Locate the cell with the specified text and output its (x, y) center coordinate. 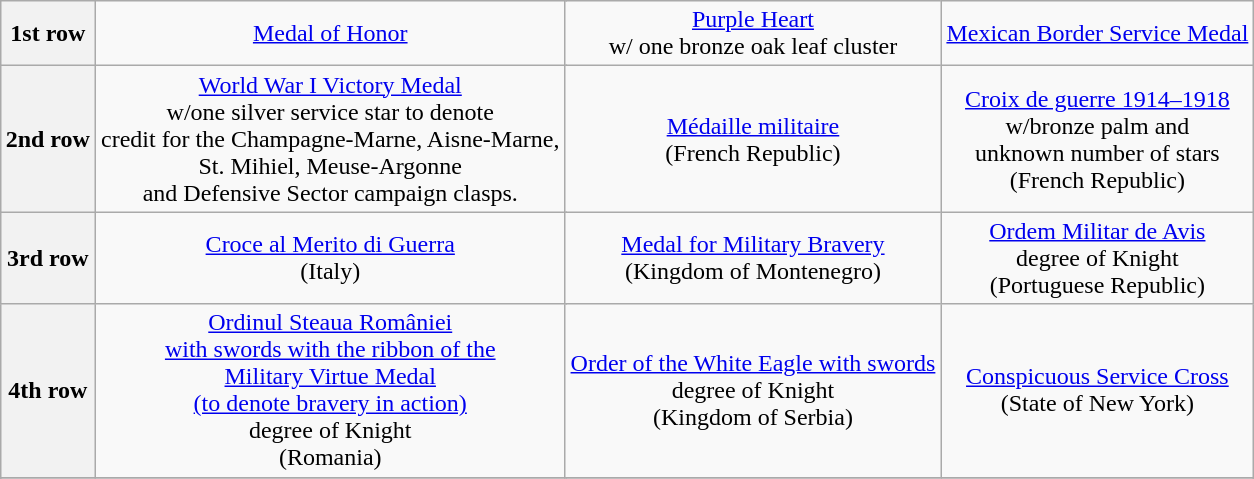
Croix de guerre 1914–1918 w/bronze palm and unknown number of stars (French Republic) (1098, 139)
Medal for Military Bravery (Kingdom of Montenegro) (753, 258)
Mexican Border Service Medal (1098, 34)
Order of the White Eagle with swords degree of Knight (Kingdom of Serbia) (753, 390)
3rd row (48, 258)
1st row (48, 34)
4th row (48, 390)
Médaille militaire (French Republic) (753, 139)
Conspicuous Service Cross (State of New York) (1098, 390)
Croce al Merito di Guerra (Italy) (330, 258)
Ordinul Steaua României with swords with the ribbon of the Military Virtue Medal (to denote bravery in action) degree of Knight (Romania) (330, 390)
2nd row (48, 139)
Ordem Militar de Avis degree of Knight (Portuguese Republic) (1098, 258)
Medal of Honor (330, 34)
Purple Heart w/ one bronze oak leaf cluster (753, 34)
